Find where the given text appears and provide that cell's center as (x, y) coordinate. 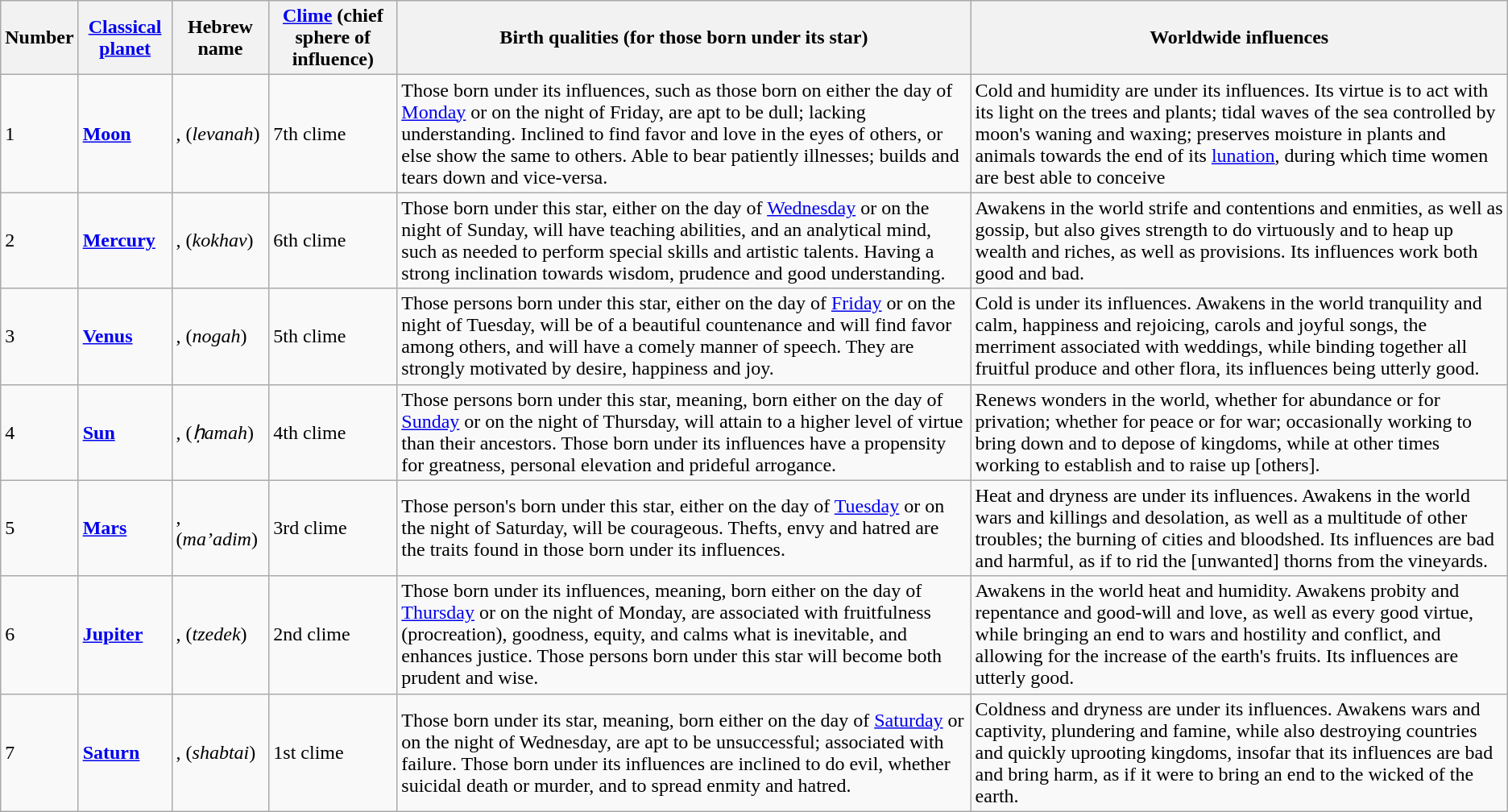
Worldwide influences (1239, 38)
, (ḥamah) (221, 432)
Hebrew name (221, 38)
Moon (125, 134)
Classical planet (125, 38)
3rd clime (333, 528)
1 (39, 134)
Birth qualities (for those born under its star) (684, 38)
Mercury (125, 240)
, (ma’adim) (221, 528)
1st clime (333, 752)
Clime (chief sphere of influence) (333, 38)
7 (39, 752)
5th clime (333, 337)
2nd clime (333, 635)
4 (39, 432)
4th clime (333, 432)
Venus (125, 337)
2 (39, 240)
, (tzedek) (221, 635)
Number (39, 38)
, (nogah) (221, 337)
6th clime (333, 240)
Sun (125, 432)
Jupiter (125, 635)
6 (39, 635)
, (kokhav) (221, 240)
5 (39, 528)
, (levanah) (221, 134)
, (shabtai) (221, 752)
Saturn (125, 752)
3 (39, 337)
7th clime (333, 134)
Mars (125, 528)
